Provide the (x, y) coordinate of the cell's center where the given text is located.  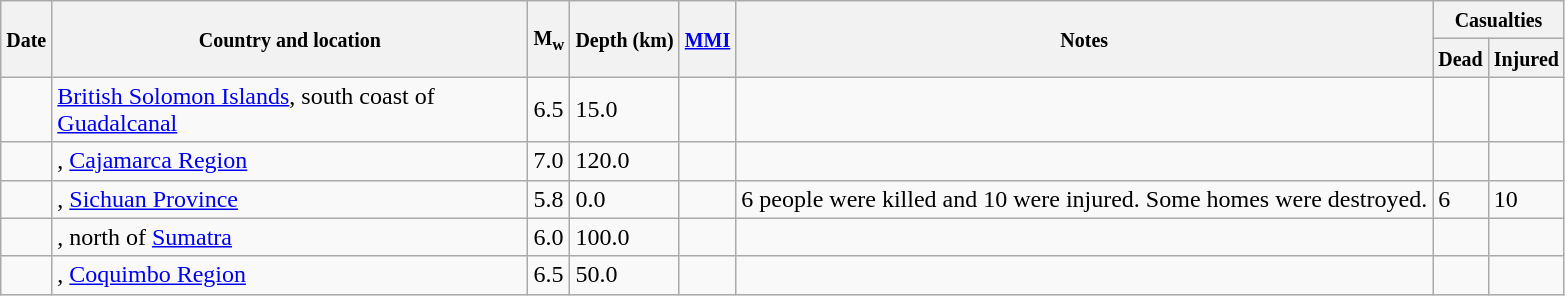
Notes (1084, 39)
British Solomon Islands, south coast of Guadalcanal (290, 110)
5.8 (549, 199)
0.0 (624, 199)
Dead (1461, 58)
Country and location (290, 39)
7.0 (549, 161)
Mw (549, 39)
, Cajamarca Region (290, 161)
6 people were killed and 10 were injured. Some homes were destroyed. (1084, 199)
15.0 (624, 110)
6.0 (549, 237)
Casualties (1499, 20)
10 (1526, 199)
Injured (1526, 58)
100.0 (624, 237)
MMI (708, 39)
, Sichuan Province (290, 199)
120.0 (624, 161)
Depth (km) (624, 39)
, Coquimbo Region (290, 275)
6 (1461, 199)
, north of Sumatra (290, 237)
Date (26, 39)
50.0 (624, 275)
